Capture the cell that displays the provided text and extract its [X, Y] central coordinate. 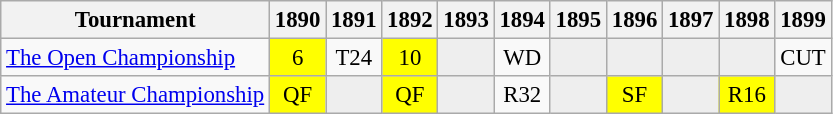
The Amateur Championship [136, 95]
Tournament [136, 20]
1897 [691, 20]
1892 [410, 20]
1891 [354, 20]
10 [410, 58]
6 [298, 58]
R32 [522, 95]
1895 [578, 20]
SF [634, 95]
1894 [522, 20]
1896 [634, 20]
The Open Championship [136, 58]
1893 [466, 20]
1890 [298, 20]
1898 [747, 20]
T24 [354, 58]
1899 [803, 20]
CUT [803, 58]
WD [522, 58]
R16 [747, 95]
